Return the (x, y) coordinate for the center point of the cell that contains the specified text.  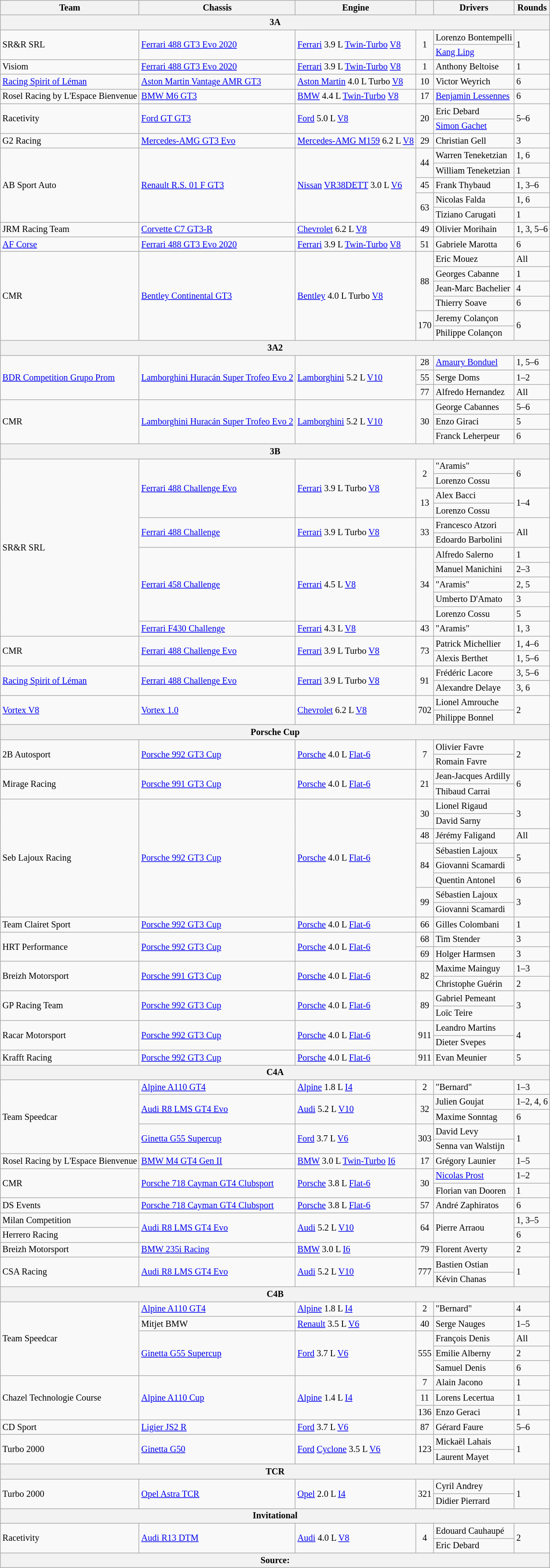
Georges Cabanne (474, 274)
AF Corse (70, 244)
3A2 (275, 348)
BMW 3.0 L Twin-Turbo I6 (356, 1161)
Florian van Dooren (474, 1191)
Renault R.S. 01 F GT3 (217, 185)
Alexis Berthet (474, 658)
123 (425, 1449)
Aston Martin 4.0 L Turbo V8 (356, 82)
Jeremy Colançon (474, 318)
David Levy (474, 1131)
73 (425, 651)
2B Autosport (70, 754)
88 (425, 281)
Kang Ling (474, 52)
51 (425, 244)
Gérard Faure (474, 1427)
Eric Mouez (474, 259)
1, 3, 5–6 (532, 229)
Christophe Guérin (474, 984)
Benjamin Lessennes (474, 96)
Rounds (532, 7)
CD Sport (70, 1427)
Grégory Launier (474, 1161)
Samuel Denis (474, 1368)
43 (425, 629)
Amaury Bonduel (474, 362)
Krafft Racing (70, 1057)
Olivier Morihain (474, 229)
Leandro Martins (474, 1028)
Nissan VR38DETT 3.0 L V6 (356, 185)
Frank Thybaud (474, 185)
David Sarny (474, 821)
George Cabannes (474, 407)
Lorenzo Bontempelli (474, 37)
Ford GT GT3 (217, 119)
89 (425, 1005)
Nicolas Prost (474, 1176)
1, 3 (532, 629)
Umberto D'Amato (474, 599)
Ferrari 4.3 L V8 (356, 629)
20 (425, 119)
3, 5–6 (532, 673)
68 (425, 939)
45 (425, 185)
Bentley Continental GT3 (217, 296)
Lionel Amrouche (474, 703)
GP Racing Team (70, 1005)
Pierre Arraou (474, 1228)
Opel 2.0 L I4 (356, 1494)
BMW M4 GT4 Gen II (217, 1161)
Seb Lajoux Racing (70, 858)
Ferrari 458 Challenge (217, 584)
57 (425, 1205)
Engine (356, 7)
2–3 (532, 569)
Philippe Colançon (474, 333)
Tiziano Carugati (474, 215)
Simon Gachet (474, 126)
Edouard Cauhaupé (474, 1531)
Frédéric Lacore (474, 673)
Jean-Marc Bachelier (474, 289)
JRM Racing Team (70, 229)
William Teneketzian (474, 170)
Audi R13 DTM (217, 1538)
77 (425, 392)
Alpine A110 Cup (217, 1397)
Manuel Manichini (474, 569)
66 (425, 924)
G2 Racing (70, 141)
Aston Martin Vantage AMR GT3 (217, 82)
1–2, 4, 6 (532, 1102)
Edoardo Barbolini (474, 540)
Invitational (275, 1516)
10 (425, 82)
21 (425, 784)
Maxime Sonntag (474, 1117)
34 (425, 584)
170 (425, 325)
2, 5 (532, 584)
Mirage Racing (70, 784)
Visiom (70, 67)
321 (425, 1494)
Source: (275, 1560)
Gilles Colombani (474, 924)
Ford Cyclone 3.5 L V6 (356, 1449)
Mercedes-AMG GT3 Evo (217, 141)
Alain Jacono (474, 1383)
Team (70, 7)
Jean-Jacques Ardilly (474, 776)
Patrick Michellier (474, 644)
Alexandre Delaye (474, 688)
Chazel Technologie Course (70, 1397)
87 (425, 1427)
Gabriele Marotta (474, 244)
Alpine 1.4 L I4 (356, 1397)
Mitjet BMW (217, 1324)
Alfredo Hernandez (474, 392)
Renault 3.5 L V6 (356, 1324)
Maxime Mainguy (474, 969)
Ford 5.0 L V8 (356, 119)
Tim Stender (474, 939)
82 (425, 976)
49 (425, 229)
Mercedes-AMG M159 6.2 L V8 (356, 141)
48 (425, 836)
DS Events (70, 1205)
Ferrari 4.5 L V8 (356, 584)
BMW 3.0 L I6 (356, 1249)
555 (425, 1353)
Alex Bacci (474, 496)
Chassis (217, 7)
CSA Racing (70, 1271)
Romain Favre (474, 762)
Opel Astra TCR (217, 1494)
3, 6 (532, 688)
Herrero Racing (70, 1235)
Vortex 1.0 (217, 710)
BMW 235i Racing (217, 1249)
777 (425, 1271)
32 (425, 1109)
Senna van Walstijn (474, 1146)
Gabriel Pemeant (474, 998)
Lorens Lecertua (474, 1398)
BDR Competition Grupo Prom (70, 377)
Ligier JS2 R (217, 1427)
Corvette C7 GT3-R (217, 229)
Warren Teneketzian (474, 156)
Christian Gell (474, 141)
BMW 4.4 L Twin-Turbo V8 (356, 96)
Bastien Ostian (474, 1264)
69 (425, 954)
Loïc Teire (474, 1013)
C4B (275, 1294)
79 (425, 1249)
Quentin Antonel (474, 880)
Racar Motorsport (70, 1035)
Ginetta G50 (217, 1449)
28 (425, 362)
Kévin Chanas (474, 1279)
HRT Performance (70, 946)
Enzo Geraci (474, 1412)
Emilie Alberny (474, 1353)
Thibaud Carrai (474, 791)
Enzo Giraci (474, 422)
Milan Competition (70, 1220)
Didier Pierrard (474, 1501)
BMW M6 GT3 (217, 96)
Lionel Rigaud (474, 806)
136 (425, 1412)
64 (425, 1228)
Olivier Favre (474, 747)
Serge Nauges (474, 1324)
Evan Meunier (474, 1057)
Alfredo Salerno (474, 555)
Franck Leherpeur (474, 436)
11 (425, 1398)
Mickaël Lahais (474, 1442)
André Zaphiratos (474, 1205)
63 (425, 207)
Vortex V8 (70, 710)
1, 3–5 (532, 1220)
Serge Doms (474, 377)
29 (425, 141)
C4A (275, 1072)
84 (425, 865)
33 (425, 532)
Thierry Soave (474, 303)
1–4 (532, 503)
44 (425, 163)
Drivers (474, 7)
13 (425, 503)
Ferrari 488 Challenge (217, 532)
303 (425, 1139)
Victor Weyrich (474, 82)
Philippe Bonnel (474, 717)
702 (425, 710)
91 (425, 680)
Porsche Cup (275, 732)
Holger Harmsen (474, 954)
Julien Goujat (474, 1102)
Anthony Beltoise (474, 67)
3A (275, 22)
Audi 4.0 L V8 (356, 1538)
Laurent Mayet (474, 1457)
40 (425, 1324)
1, 3–6 (532, 185)
55 (425, 377)
François Denis (474, 1338)
Ferrari F430 Challenge (217, 629)
Bentley 4.0 L Turbo V8 (356, 296)
Francesco Atzori (474, 525)
3B (275, 451)
AB Sport Auto (70, 185)
1, 4–6 (532, 644)
Jérémy Faligand (474, 836)
Dieter Svepes (474, 1043)
Florent Averty (474, 1249)
TCR (275, 1471)
Nicolas Falda (474, 200)
Cyril Andrey (474, 1486)
99 (425, 902)
Team Clairet Sport (70, 924)
